Return the (x, y) coordinate for the center point of the cell that contains the specified text.  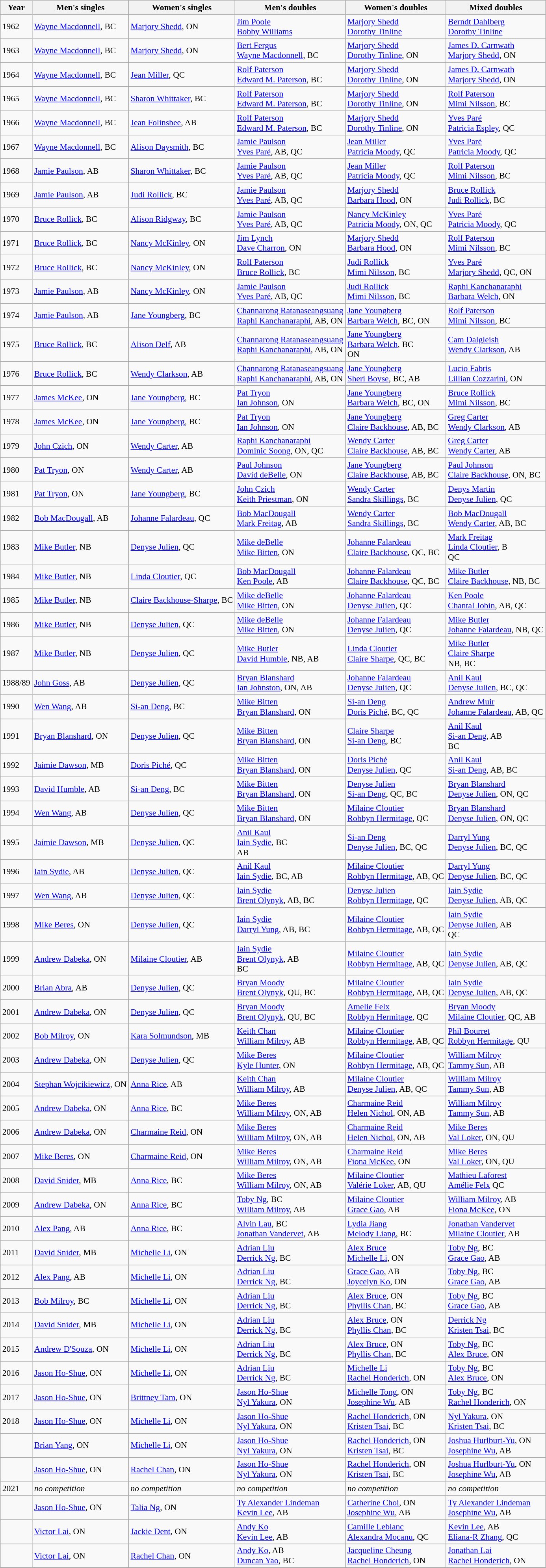
Alvin Lau, BCJonathan Vandervet, AB (290, 1228)
John Goss, AB (80, 683)
Year (17, 7)
Kevin Lee, ABEliana-R Zhang, QC (496, 1532)
2006 (17, 1132)
John Czich, ON (80, 446)
2012 (17, 1276)
Greg CarterWendy Clarkson, AB (496, 422)
Raphi KanchanaraphiDominic Soong, ON, QC (290, 446)
1983 (17, 548)
Anil KaulSi-an Deng, AB, BC (496, 765)
Denys MartinDenyse Julien, QC (496, 494)
Doris PichéDenyse Julien, QC (396, 765)
Bob MacDougall, AB (80, 518)
Jonathan VandervetMilaine Cloutier, AB (496, 1228)
Jacqueline CheungRachel Honderich, ON (396, 1555)
1988/89 (17, 683)
Iain SydieDenyse Julien, ABQC (496, 925)
Derrick NgKristen Tsai, BC (496, 1325)
2009 (17, 1205)
2008 (17, 1180)
Johanne Falardeau, QC (182, 518)
1995 (17, 842)
John CzichKeith Priestman, ON (290, 494)
1994 (17, 813)
Mike ButlerDavid Humble, NB, AB (290, 654)
Iain SydieBrent Olynyk, AB, BC (290, 896)
1986 (17, 625)
Milaine CloutierDenyse Julien, AB, QC (396, 1084)
Milaine CloutierRobbyn Hermitage, QC (396, 813)
Charmaine ReidFiona McKee, ON (396, 1157)
Mike ButlerJohanne Falardeau, NB, QC (496, 625)
1999 (17, 959)
Iain SydieDarryl Yung, AB, BC (290, 925)
2004 (17, 1084)
1975 (17, 344)
Mathieu LaforestAmélie Felx QC (496, 1180)
Phil BourretRobbyn Hermitage, QU (496, 1036)
1964 (17, 75)
Kara Solmundson, MB (182, 1036)
Bruce RollickMimi Nilsson, BC (496, 398)
Anil KaulIain Sydie, BC, AB (290, 871)
Ty Alexander LindemanJosephine Wu, AB (496, 1507)
Women's doubles (396, 7)
Iain SydieBrent Olynyk, ABBC (290, 959)
1973 (17, 292)
Nancy McKinleyPatricia Moody, ON, QC (396, 219)
Bruce RollickJudi Rollick, BC (496, 195)
2017 (17, 1397)
1977 (17, 398)
1980 (17, 470)
Toby Ng, BCWilliam Milroy, AB (290, 1205)
Andrew MuirJohanne Falardeau, AB, QC (496, 707)
Amelie FelxRobbyn Hermitage, QC (396, 1012)
2021 (17, 1489)
Judi Rollick, BC (182, 195)
Alison Daysmith, BC (182, 147)
Denyse JulienRobbyn Hermitage, QC (396, 896)
Jim LynchDave Charron, ON (290, 243)
Men's singles (80, 7)
1985 (17, 600)
1966 (17, 123)
Talia Ng, ON (182, 1507)
Stephan Wojcikiewicz, ON (80, 1084)
2011 (17, 1253)
Bob MacDougallWendy Carter, AB, BC (496, 518)
Bob MacDougallMark Freitag, AB (290, 518)
Mixed doubles (496, 7)
1991 (17, 736)
Brittney Tam, ON (182, 1397)
Bob Milroy, BC (80, 1301)
Anil KaulSi-an Deng, ABBC (496, 736)
Lucio FabrisLillian Cozzarini, ON (496, 373)
Alison Delf, AB (182, 344)
2013 (17, 1301)
Jane YoungbergSheri Boyse, BC, AB (396, 373)
Mike ButlerClaire Backhouse, NB, BC (496, 577)
1974 (17, 315)
Doris Piché, QC (182, 765)
1978 (17, 422)
Lydia JiangMelody Liang, BC (396, 1228)
1990 (17, 707)
1968 (17, 171)
Andrew D'Souza, ON (80, 1349)
2005 (17, 1109)
Bryan MoodyMilaine Cloutier, QC, AB (496, 1012)
Brian Abra, AB (80, 988)
Mike ButlerClaire SharpeNB, BC (496, 654)
Anna Rice, AB (182, 1084)
1984 (17, 577)
Bryan Blanshard, ON (80, 736)
1996 (17, 871)
2014 (17, 1325)
Berndt DahlbergDorothy Tinline (496, 27)
2003 (17, 1060)
1979 (17, 446)
Michelle LiRachel Honderich, ON (396, 1373)
Si-an DengDoris Piché, BC, QC (396, 707)
Si-an DengDenyse Julien, BC, QC (396, 842)
Milaine Cloutier, AB (182, 959)
Brian Yang, ON (80, 1445)
1976 (17, 373)
Women's singles (182, 7)
Toby Ng, BCRachel Honderich, ON (496, 1397)
Linda CloutierClaire Sharpe, QC, BC (396, 654)
Jonathan LaiRachel Honderich, ON (496, 1555)
2007 (17, 1157)
Greg CarterWendy Carter, AB (496, 446)
Claire Backhouse-Sharpe, BC (182, 600)
Jean Miller, QC (182, 75)
Marjory SheddDorothy Tinline (396, 27)
Jim PooleBobby Williams (290, 27)
2002 (17, 1036)
William Milroy, ABFiona McKee, ON (496, 1205)
Linda Cloutier, QC (182, 577)
Grace Gao, ABJoycelyn Ko, ON (396, 1276)
Alison Ridgway, BC (182, 219)
1962 (17, 27)
Denyse JulienSi-an Deng, QC, BC (396, 790)
1969 (17, 195)
2015 (17, 1349)
Jane YoungbergBarbara Welch, BCON (396, 344)
Andy KoKevin Lee, AB (290, 1532)
1971 (17, 243)
Cam DalgleishWendy Clarkson, AB (496, 344)
Bryan BlanshardIan Johnston, ON, AB (290, 683)
1963 (17, 50)
Bert FergusWayne Macdonnell, BC (290, 50)
Anil KaulDenyse Julien, BC, QC (496, 683)
David Humble, AB (80, 790)
2001 (17, 1012)
1998 (17, 925)
Bob Milroy, ON (80, 1036)
1992 (17, 765)
1987 (17, 654)
Men's doubles (290, 7)
Paul JohnsonDavid deBelle, ON (290, 470)
1981 (17, 494)
1993 (17, 790)
Camille LeblancAlexandra Mocanu, QC (396, 1532)
1970 (17, 219)
Michelle Tong, ONJosephine Wu, AB (396, 1397)
1997 (17, 896)
Bob MacDougallKen Poole, AB (290, 577)
Catherine Choi, ONJosephine Wu, AB (396, 1507)
Jackie Dent, ON (182, 1532)
Claire SharpeSi-an Deng, BC (396, 736)
2010 (17, 1228)
Yves ParéPatricia Espley, QC (496, 123)
Iain Sydie, AB (80, 871)
Raphi KanchanaraphiBarbara Welch, ON (496, 292)
Andy Ko, ABDuncan Yao, BC (290, 1555)
Wendy Clarkson, AB (182, 373)
Rolf PatersonBruce Rollick, BC (290, 267)
Nyl Yakura, ONKristen Tsai, BC (496, 1421)
Mike BeresKyle Hunter, ON (290, 1060)
Ken PooleChantal Jobin, AB, QC (496, 600)
Milaine CloutierGrace Gao, AB (396, 1205)
Paul JohnsonClaire Backhouse, ON, BC (496, 470)
2000 (17, 988)
Alex BruceMichelle Li, ON (396, 1253)
Milaine CloutierValérie Loker, AB, QU (396, 1180)
2016 (17, 1373)
Yves ParéMarjory Shedd, QC, ON (496, 267)
1972 (17, 267)
Ty Alexander LindemanKevin Lee, AB (290, 1507)
Jean Folinsbee, AB (182, 123)
2018 (17, 1421)
Anil KaulIain Sydie, BCAB (290, 842)
1982 (17, 518)
Mark FreitagLinda Cloutier, BQC (496, 548)
1965 (17, 98)
1967 (17, 147)
Wendy CarterClaire Backhouse, AB, BC (396, 446)
